Capture the cell that displays the provided text and extract its [X, Y] central coordinate. 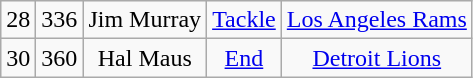
360 [60, 58]
Tackle [244, 20]
336 [60, 20]
Hal Maus [145, 58]
Jim Murray [145, 20]
Detroit Lions [376, 58]
End [244, 58]
Los Angeles Rams [376, 20]
30 [18, 58]
28 [18, 20]
